Locate the cell with the specified text and output its (X, Y) center coordinate. 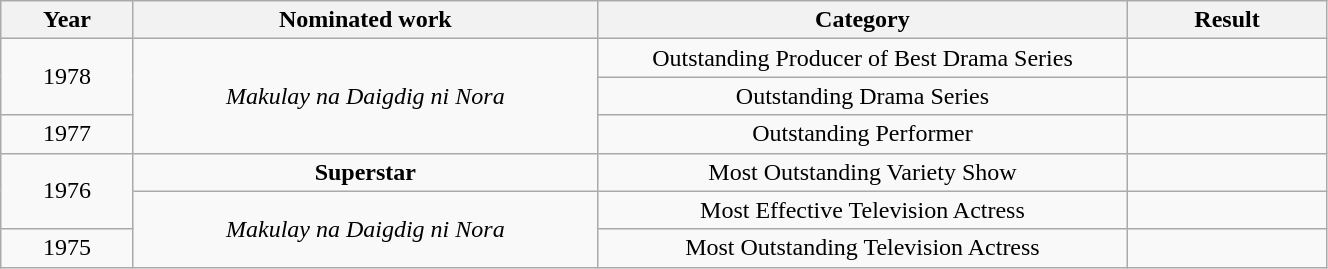
Most Outstanding Television Actress (862, 248)
1977 (68, 134)
1976 (68, 191)
Year (68, 20)
Nominated work (365, 20)
Most Effective Television Actress (862, 210)
Result (1228, 20)
Superstar (365, 172)
Category (862, 20)
Most Outstanding Variety Show (862, 172)
Outstanding Performer (862, 134)
1978 (68, 77)
Outstanding Drama Series (862, 96)
Outstanding Producer of Best Drama Series (862, 58)
1975 (68, 248)
